From the cell containing the given text, extract its center point as [X, Y] coordinate. 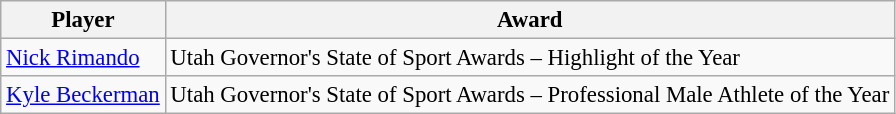
Utah Governor's State of Sport Awards – Highlight of the Year [530, 58]
Award [530, 20]
Player [83, 20]
Nick Rimando [83, 58]
Utah Governor's State of Sport Awards – Professional Male Athlete of the Year [530, 95]
Kyle Beckerman [83, 95]
